Identify which cell holds the provided text, then report its [X, Y] central coordinate. 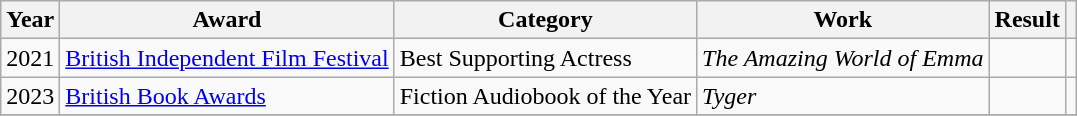
Best Supporting Actress [545, 58]
2021 [30, 58]
Category [545, 20]
Year [30, 20]
British Book Awards [227, 96]
Fiction Audiobook of the Year [545, 96]
Work [843, 20]
2023 [30, 96]
The Amazing World of Emma [843, 58]
Result [1027, 20]
Tyger [843, 96]
British Independent Film Festival [227, 58]
Award [227, 20]
